Locate the cell with the specified text and output its (X, Y) center coordinate. 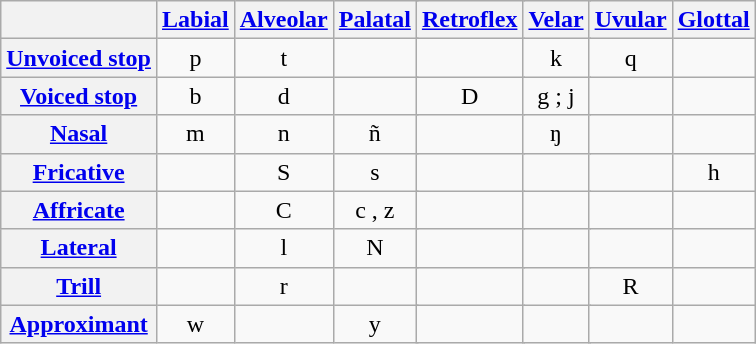
S (284, 172)
d (284, 96)
l (284, 248)
g ; j (556, 96)
Nasal (79, 134)
t (284, 58)
n (284, 134)
Affricate (79, 210)
Palatal (374, 20)
Velar (556, 20)
y (374, 324)
h (714, 172)
c , z (374, 210)
k (556, 58)
Voiced stop (79, 96)
b (195, 96)
ñ (374, 134)
Approximant (79, 324)
Lateral (79, 248)
Trill (79, 286)
q (630, 58)
Alveolar (284, 20)
D (470, 96)
Fricative (79, 172)
C (284, 210)
Uvular (630, 20)
s (374, 172)
ŋ (556, 134)
Glottal (714, 20)
Unvoiced stop (79, 58)
Labial (195, 20)
N (374, 248)
w (195, 324)
r (284, 286)
m (195, 134)
Retroflex (470, 20)
R (630, 286)
p (195, 58)
